Scan for the cell matching the given text and deliver its [x, y] coordinate at center. 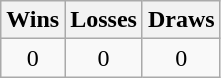
Wins [33, 20]
Losses [104, 20]
Draws [181, 20]
